Extract the (x, y) coordinate from the center of the cell holding the provided text.  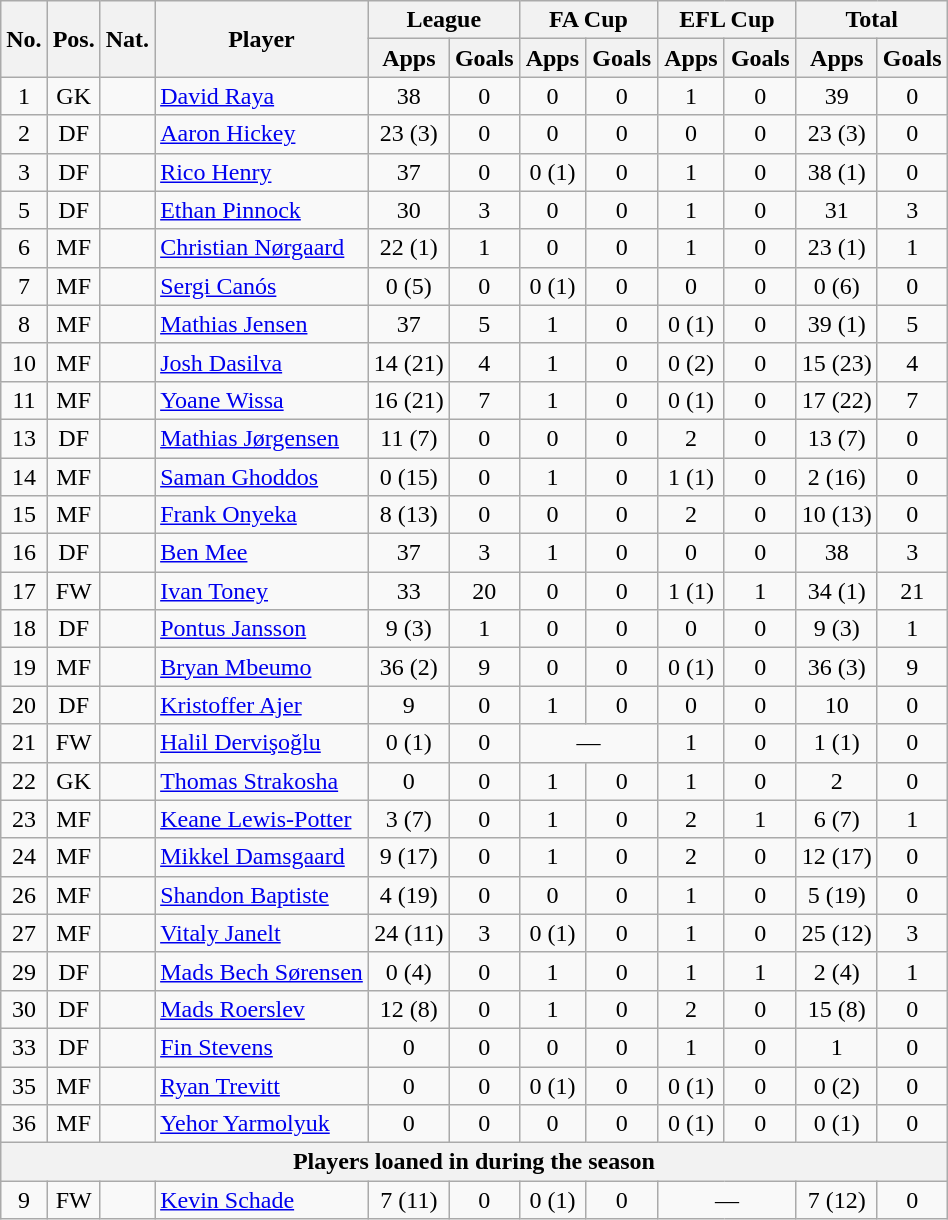
24 (24, 857)
Mathias Jensen (262, 324)
36 (2) (408, 667)
23 (1) (836, 248)
9 (17) (408, 857)
26 (24, 895)
Mikkel Damsgaard (262, 857)
12 (8) (408, 1009)
0 (4) (408, 971)
24 (11) (408, 933)
Nat. (127, 39)
7 (11) (408, 1200)
League (444, 20)
6 (7) (836, 819)
7 (12) (836, 1200)
Total (872, 20)
10 (13) (836, 515)
8 (13) (408, 515)
14 (21) (408, 362)
19 (24, 667)
39 (1) (836, 324)
31 (836, 210)
22 (24, 781)
Pontus Jansson (262, 629)
14 (24, 477)
16 (21) (408, 400)
0 (5) (408, 286)
27 (24, 933)
15 (23) (836, 362)
35 (24, 1085)
36 (3) (836, 667)
8 (24, 324)
Aaron Hickey (262, 134)
13 (24, 438)
Frank Onyeka (262, 515)
11 (24, 400)
0 (6) (836, 286)
Players loaned in during the season (474, 1162)
2 (4) (836, 971)
22 (1) (408, 248)
25 (12) (836, 933)
38 (1) (836, 172)
0 (15) (408, 477)
Saman Ghoddos (262, 477)
Kevin Schade (262, 1200)
Thomas Strakosha (262, 781)
Yehor Yarmolyuk (262, 1124)
15 (8) (836, 1009)
39 (836, 96)
4 (19) (408, 895)
18 (24, 629)
Yoane Wissa (262, 400)
Pos. (74, 39)
Halil Dervişoğlu (262, 743)
36 (24, 1124)
Mads Roerslev (262, 1009)
Player (262, 39)
3 (7) (408, 819)
2 (16) (836, 477)
Mads Bech Sørensen (262, 971)
David Raya (262, 96)
Christian Nørgaard (262, 248)
16 (24, 553)
Shandon Baptiste (262, 895)
15 (24, 515)
No. (24, 39)
Ethan Pinnock (262, 210)
17 (24, 591)
17 (22) (836, 400)
EFL Cup (728, 20)
23 (24, 819)
Ryan Trevitt (262, 1085)
Keane Lewis-Potter (262, 819)
Rico Henry (262, 172)
29 (24, 971)
Ben Mee (262, 553)
Josh Dasilva (262, 362)
FA Cup (588, 20)
13 (7) (836, 438)
Fin Stevens (262, 1047)
Mathias Jørgensen (262, 438)
Bryan Mbeumo (262, 667)
Kristoffer Ajer (262, 705)
12 (17) (836, 857)
11 (7) (408, 438)
Vitaly Janelt (262, 933)
Sergi Canós (262, 286)
5 (19) (836, 895)
Ivan Toney (262, 591)
34 (1) (836, 591)
6 (24, 248)
